Provide the [x, y] coordinate of the cell's center where the given text is located.  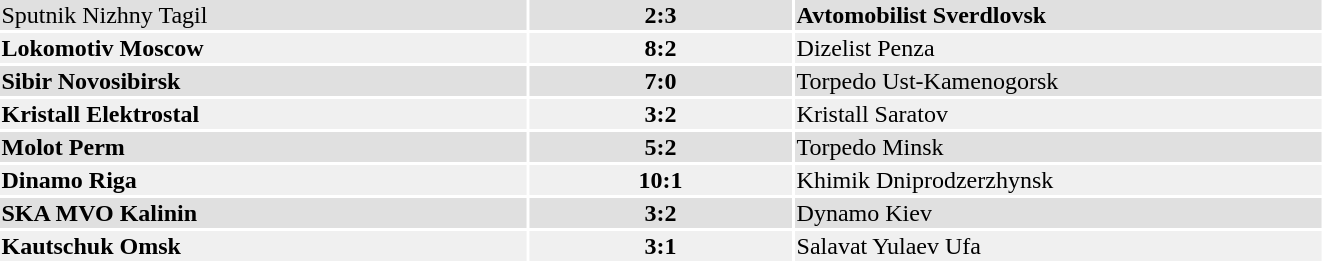
5:2 [660, 147]
7:0 [660, 81]
Avtomobilist Sverdlovsk [1058, 15]
Dinamo Riga [263, 180]
Salavat Yulaev Ufa [1058, 246]
10:1 [660, 180]
2:3 [660, 15]
Lokomotiv Moscow [263, 48]
Kristall Elektrostal [263, 114]
8:2 [660, 48]
Kautschuk Omsk [263, 246]
Sputnik Nizhny Tagil [263, 15]
3:1 [660, 246]
Torpedo Minsk [1058, 147]
Dizelist Penza [1058, 48]
Torpedo Ust-Kamenogorsk [1058, 81]
Kristall Saratov [1058, 114]
Sibir Novosibirsk [263, 81]
Dynamo Kiev [1058, 213]
Khimik Dniprodzerzhynsk [1058, 180]
SKA MVO Kalinin [263, 213]
Molot Perm [263, 147]
